Detect which cell encompasses the target text, then output its [X, Y] center coordinate. 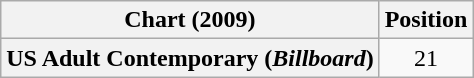
21 [426, 58]
US Adult Contemporary (Billboard) [190, 58]
Chart (2009) [190, 20]
Position [426, 20]
